Locate the cell with the specified text and output its [X, Y] center coordinate. 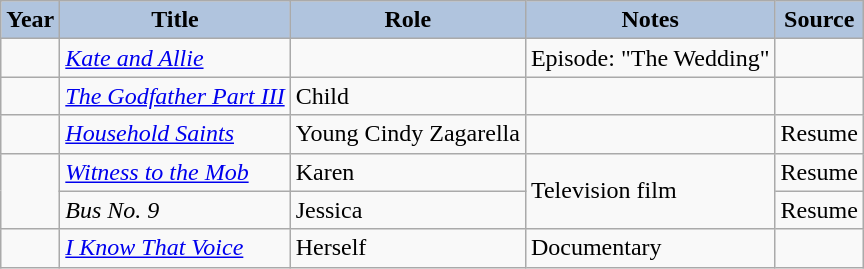
Television film [650, 191]
Bus No. 9 [175, 210]
Notes [650, 20]
Episode: "The Wedding" [650, 58]
Herself [408, 248]
Year [30, 20]
Household Saints [175, 134]
The Godfather Part III [175, 96]
Kate and Allie [175, 58]
Child [408, 96]
Documentary [650, 248]
Young Cindy Zagarella [408, 134]
Source [819, 20]
Role [408, 20]
Jessica [408, 210]
Witness to the Mob [175, 172]
Title [175, 20]
I Know That Voice [175, 248]
Karen [408, 172]
